Locate the cell with the specified text and output its [x, y] center coordinate. 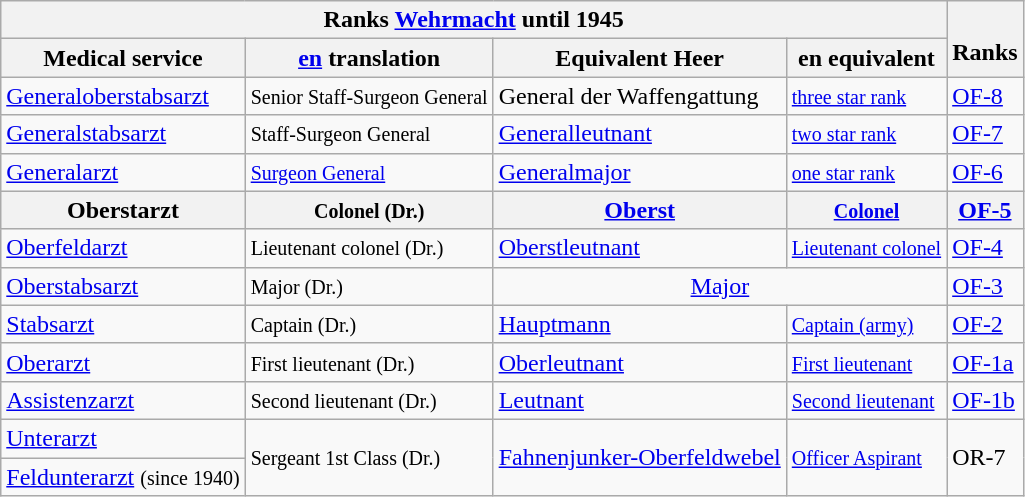
Hauptmann [640, 324]
Generalarzt [123, 172]
Assistenzarzt [123, 400]
OR-7 [985, 457]
OF-1b [985, 400]
Ranks Wehrmacht until 1945 [474, 20]
Oberleutnant [640, 362]
OF-3 [985, 286]
Oberstabsarzt [123, 286]
en equivalent [866, 58]
Colonel [866, 210]
Major (Dr.) [369, 286]
Equivalent Heer [640, 58]
Officer Aspirant [866, 457]
Sergeant 1st Class (Dr.) [369, 457]
OF-4 [985, 248]
General der Waffengattung [640, 96]
Lieutenant colonel [866, 248]
OF-2 [985, 324]
Generalmajor [640, 172]
Staff-Surgeon General [369, 134]
Captain (Dr.) [369, 324]
Captain (army) [866, 324]
Generalleutnant [640, 134]
Major [720, 286]
OF-6 [985, 172]
Unterarzt [123, 438]
Feldunterarzt (since 1940) [123, 477]
Stabsarzt [123, 324]
Fahnenjunker-Oberfeldwebel [640, 457]
Oberst [640, 210]
two star rank [866, 134]
OF-7 [985, 134]
Oberarzt [123, 362]
First lieutenant (Dr.) [369, 362]
Oberstleutnant [640, 248]
three star rank [866, 96]
First lieutenant [866, 362]
Oberfeldarzt [123, 248]
Lieutenant colonel (Dr.) [369, 248]
en translation [369, 58]
one star rank [866, 172]
Second lieutenant (Dr.) [369, 400]
Ranks [985, 39]
Senior Staff-Surgeon General [369, 96]
Colonel (Dr.) [369, 210]
Generalstabsarzt [123, 134]
OF-5 [985, 210]
Medical service [123, 58]
Generaloberstabsarzt [123, 96]
Oberstarzt [123, 210]
Second lieutenant [866, 400]
OF-8 [985, 96]
OF-1a [985, 362]
Leutnant [640, 400]
Surgeon General [369, 172]
